Extract the (x, y) coordinate from the center of the cell holding the provided text.  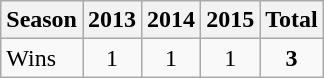
2015 (230, 20)
Season (42, 20)
2013 (112, 20)
Total (292, 20)
Wins (42, 58)
3 (292, 58)
2014 (172, 20)
